Determine the [X, Y] coordinate at the center of the cell enclosing the given text.  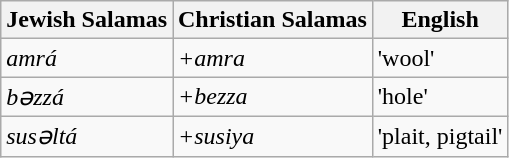
'wool' [440, 58]
'plait, pigtail' [440, 136]
Jewish Salamas [87, 20]
+bezza [272, 97]
bəzzá [87, 97]
susəltá [87, 136]
Christian Salamas [272, 20]
amrá [87, 58]
+amra [272, 58]
+susiya [272, 136]
'hole' [440, 97]
English [440, 20]
